Find where the given text appears and provide that cell's center as [X, Y] coordinate. 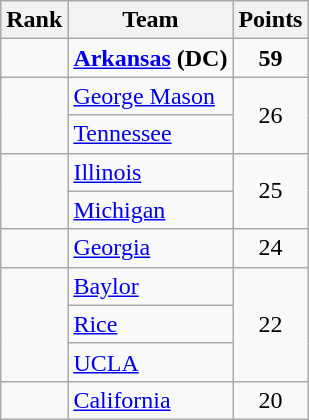
Illinois [150, 172]
George Mason [150, 96]
UCLA [150, 362]
20 [270, 400]
Rank [34, 20]
Rice [150, 324]
22 [270, 324]
Georgia [150, 248]
Arkansas (DC) [150, 58]
59 [270, 58]
25 [270, 191]
Team [150, 20]
Baylor [150, 286]
California [150, 400]
Points [270, 20]
26 [270, 115]
Michigan [150, 210]
Tennessee [150, 134]
24 [270, 248]
